Determine the (x, y) coordinate at the center of the cell enclosing the given text.  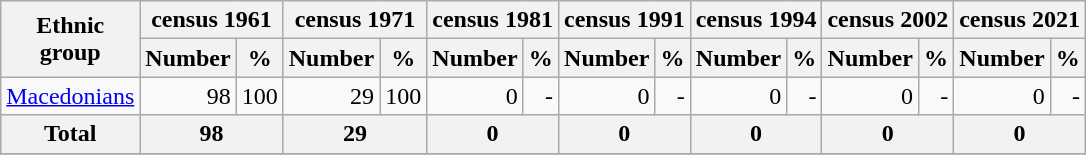
census 1981 (493, 20)
Ethnicgroup (70, 39)
census 2021 (1020, 20)
Total (70, 134)
census 1971 (354, 20)
census 1961 (212, 20)
census 2002 (888, 20)
census 1991 (624, 20)
census 1994 (756, 20)
Macedonians (70, 96)
